Return [x, y] of the center of cell containing provided text 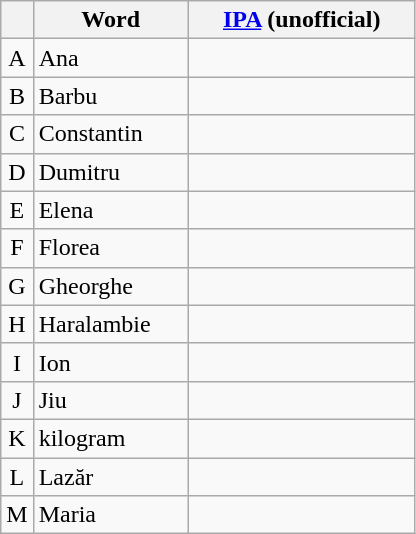
Ion [110, 362]
IPA (unofficial) [302, 20]
Constantin [110, 134]
E [17, 210]
Word [110, 20]
D [17, 172]
M [17, 515]
Gheorghe [110, 286]
Barbu [110, 96]
Maria [110, 515]
Lazăr [110, 477]
H [17, 324]
J [17, 400]
K [17, 438]
Dumitru [110, 172]
I [17, 362]
L [17, 477]
Haralambie [110, 324]
A [17, 58]
Ana [110, 58]
G [17, 286]
Florea [110, 248]
B [17, 96]
kilogram [110, 438]
Elena [110, 210]
Jiu [110, 400]
C [17, 134]
F [17, 248]
